Identify which cell holds the provided text, then report its (X, Y) central coordinate. 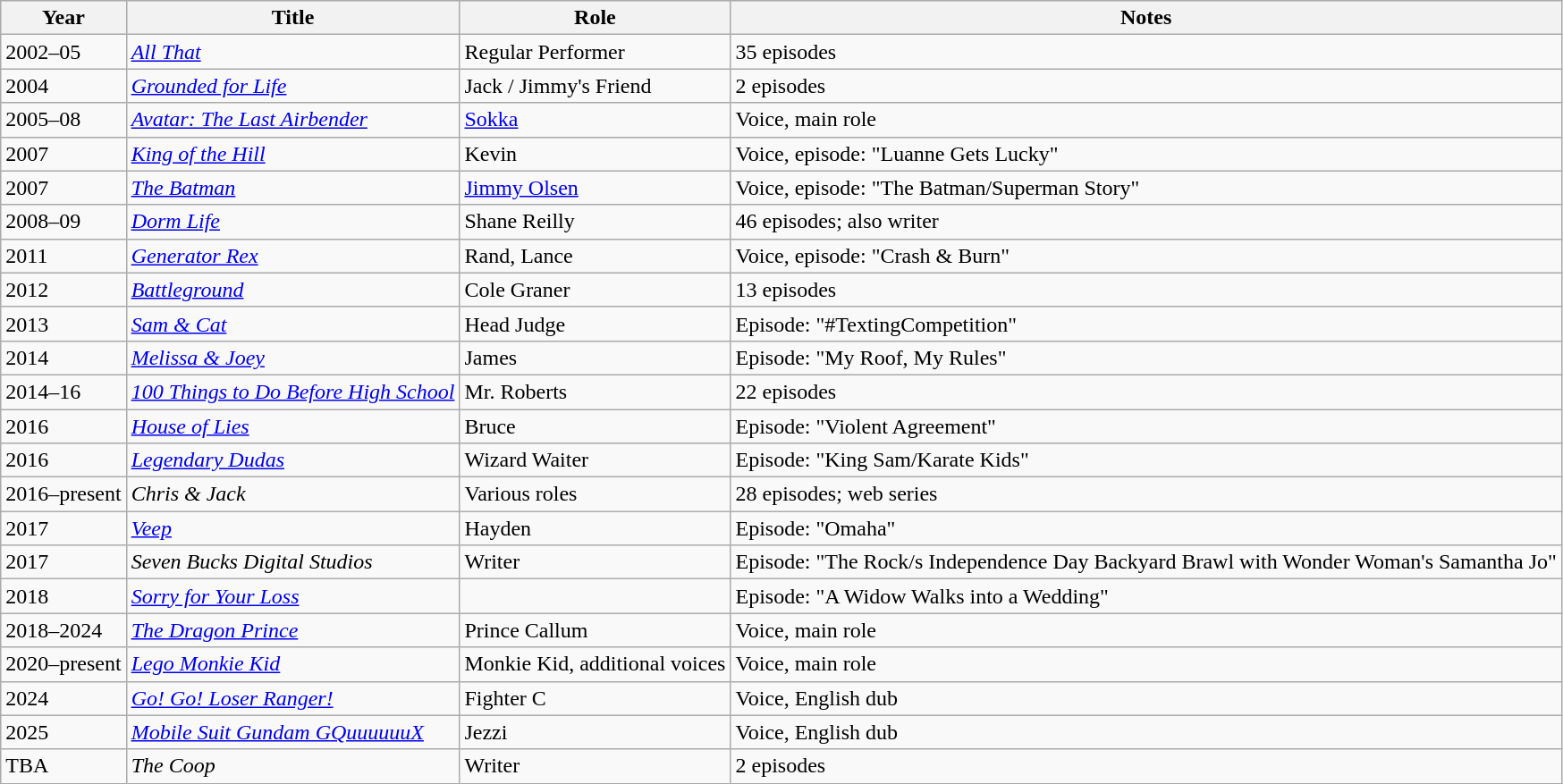
Notes (1146, 18)
2018–2024 (63, 630)
Episode: "Omaha" (1146, 528)
Voice, episode: "Crash & Burn" (1146, 256)
King of the Hill (293, 154)
2024 (63, 698)
Legendary Dudas (293, 460)
100 Things to Do Before High School (293, 392)
Episode: "Violent Agreement" (1146, 426)
Fighter C (596, 698)
13 episodes (1146, 290)
Sorry for Your Loss (293, 596)
Cole Graner (596, 290)
TBA (63, 766)
Dorm Life (293, 222)
James (596, 358)
Episode: "My Roof, My Rules" (1146, 358)
2012 (63, 290)
2018 (63, 596)
Rand, Lance (596, 256)
Prince Callum (596, 630)
28 episodes; web series (1146, 494)
Monkie Kid, additional voices (596, 664)
2025 (63, 732)
Seven Bucks Digital Studios (293, 562)
Bruce (596, 426)
The Dragon Prince (293, 630)
2013 (63, 324)
Go! Go! Loser Ranger! (293, 698)
Jack / Jimmy's Friend (596, 86)
Chris & Jack (293, 494)
2016–present (63, 494)
46 episodes; also writer (1146, 222)
Role (596, 18)
Battleground (293, 290)
Avatar: The Last Airbender (293, 120)
2014–16 (63, 392)
Lego Monkie Kid (293, 664)
Voice, episode: "Luanne Gets Lucky" (1146, 154)
Episode: "#TextingCompetition" (1146, 324)
2008–09 (63, 222)
Veep (293, 528)
Sam & Cat (293, 324)
Kevin (596, 154)
Grounded for Life (293, 86)
The Coop (293, 766)
Episode: "King Sam/Karate Kids" (1146, 460)
Wizard Waiter (596, 460)
Mobile Suit Gundam GQuuuuuuX (293, 732)
Jezzi (596, 732)
35 episodes (1146, 52)
Head Judge (596, 324)
Regular Performer (596, 52)
Episode: "A Widow Walks into a Wedding" (1146, 596)
Mr. Roberts (596, 392)
Episode: "The Rock/s Independence Day Backyard Brawl with Wonder Woman's Samantha Jo" (1146, 562)
2004 (63, 86)
Title (293, 18)
2014 (63, 358)
Jimmy Olsen (596, 188)
2002–05 (63, 52)
Year (63, 18)
Voice, episode: "The Batman/Superman Story" (1146, 188)
2011 (63, 256)
House of Lies (293, 426)
2020–present (63, 664)
2005–08 (63, 120)
Generator Rex (293, 256)
The Batman (293, 188)
22 episodes (1146, 392)
Sokka (596, 120)
Hayden (596, 528)
Melissa & Joey (293, 358)
Various roles (596, 494)
All That (293, 52)
Shane Reilly (596, 222)
